Provide the [X, Y] coordinate of the cell's center where the given text is located.  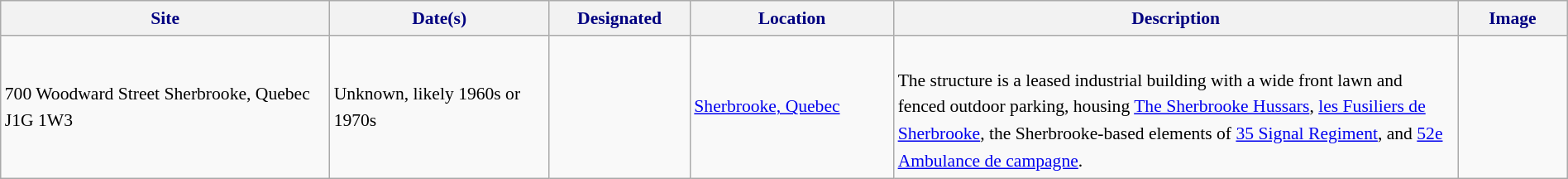
700 Woodward Street Sherbrooke, Quebec J1G 1W3 [165, 108]
Image [1513, 18]
Sherbrooke, Quebec [791, 108]
Site [165, 18]
Date(s) [440, 18]
Location [791, 18]
Description [1176, 18]
Designated [619, 18]
Unknown, likely 1960s or 1970s [440, 108]
